Scan for the cell matching the given text and deliver its [X, Y] coordinate at center. 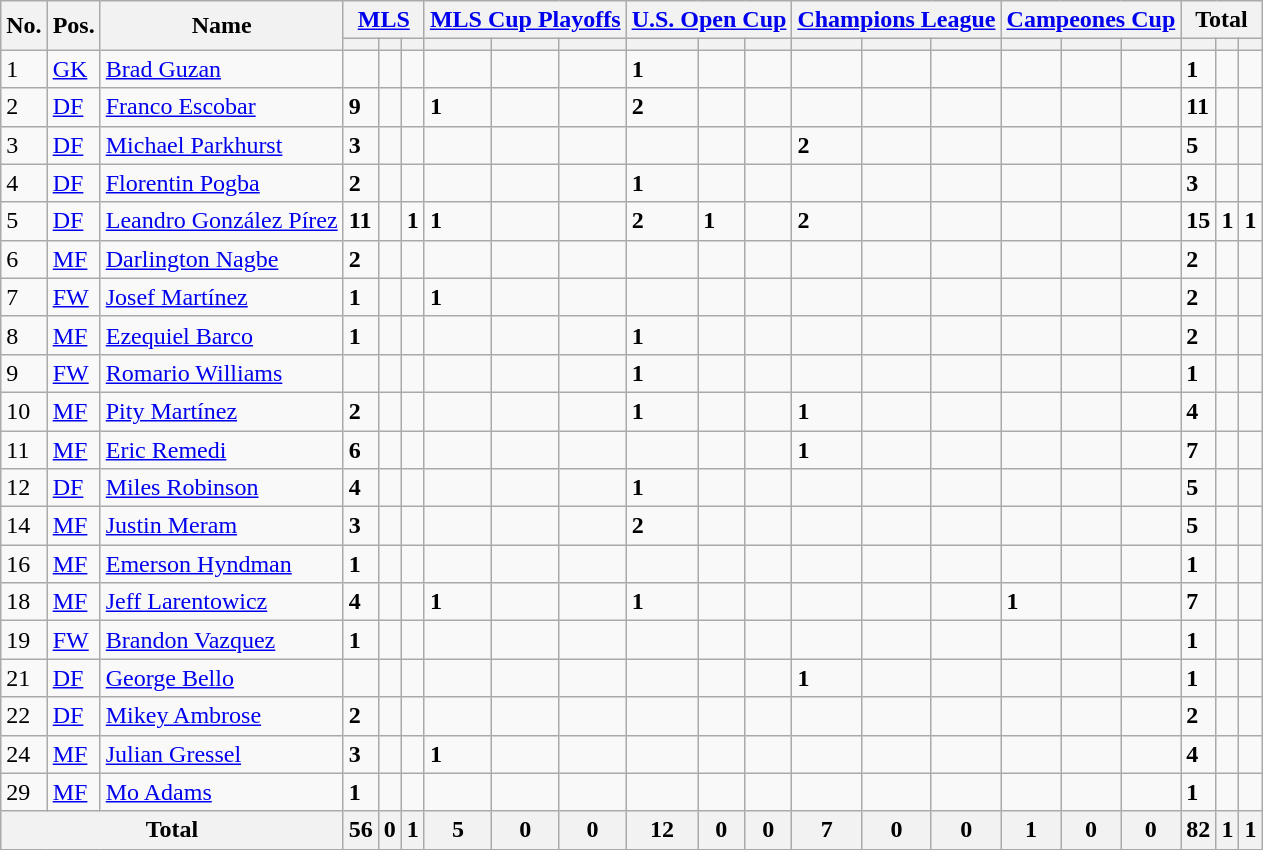
15 [1198, 221]
22 [24, 716]
Brad Guzan [222, 69]
Miles Robinson [222, 488]
Michael Parkhurst [222, 145]
Pity Martínez [222, 411]
No. [24, 26]
Romario Williams [222, 373]
Campeones Cup [1091, 20]
Darlington Nagbe [222, 259]
Ezequiel Barco [222, 335]
82 [1198, 830]
U.S. Open Cup [709, 20]
21 [24, 678]
Eric Remedi [222, 449]
Justin Meram [222, 526]
Mikey Ambrose [222, 716]
GK [74, 69]
Emerson Hyndman [222, 564]
Name [222, 26]
Mo Adams [222, 792]
19 [24, 640]
18 [24, 602]
MLS Cup Playoffs [525, 20]
George Bello [222, 678]
Florentin Pogba [222, 183]
14 [24, 526]
Pos. [74, 26]
10 [24, 411]
Leandro González Pírez [222, 221]
Brandon Vazquez [222, 640]
Jeff Larentowicz [222, 602]
8 [24, 335]
29 [24, 792]
Josef Martínez [222, 297]
MLS [384, 20]
56 [360, 830]
Julian Gressel [222, 754]
16 [24, 564]
Champions League [896, 20]
Franco Escobar [222, 107]
24 [24, 754]
